Search for the cell housing the specified text and yield its (X, Y) center coordinate. 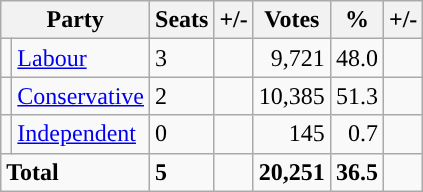
51.3 (356, 96)
36.5 (356, 172)
2 (182, 96)
0 (182, 134)
Conservative (81, 96)
145 (292, 134)
Total (76, 172)
3 (182, 58)
5 (182, 172)
Votes (292, 20)
% (356, 20)
Seats (182, 20)
48.0 (356, 58)
10,385 (292, 96)
Independent (81, 134)
9,721 (292, 58)
20,251 (292, 172)
Labour (81, 58)
0.7 (356, 134)
Party (76, 20)
